Search for the cell housing the specified text and yield its [x, y] center coordinate. 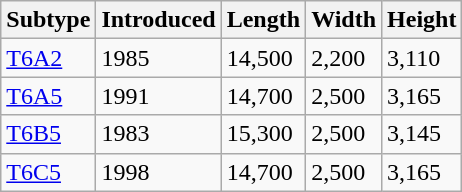
3,145 [422, 134]
1985 [158, 58]
T6B5 [48, 134]
Width [344, 20]
3,110 [422, 58]
14,500 [263, 58]
15,300 [263, 134]
2,200 [344, 58]
Subtype [48, 20]
Height [422, 20]
1998 [158, 172]
Introduced [158, 20]
T6C5 [48, 172]
Length [263, 20]
1983 [158, 134]
T6A5 [48, 96]
T6A2 [48, 58]
1991 [158, 96]
